Return the (X, Y) coordinate for the center point of the cell that contains the specified text.  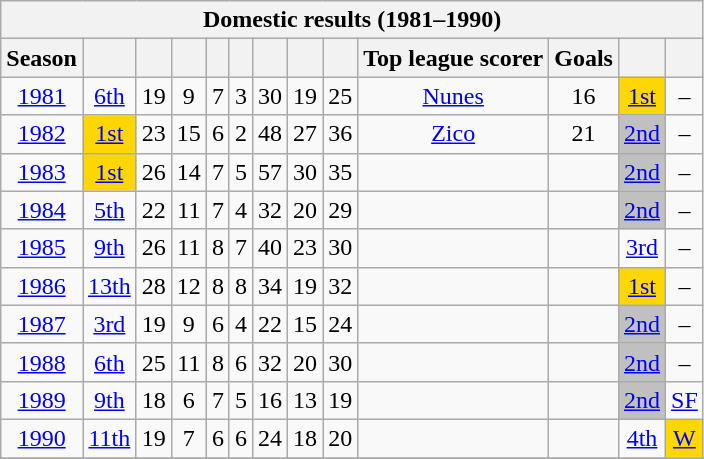
Zico (454, 134)
Domestic results (1981–1990) (352, 20)
28 (154, 286)
48 (270, 134)
1982 (42, 134)
1985 (42, 248)
Goals (584, 58)
57 (270, 172)
13th (109, 286)
34 (270, 286)
3 (240, 96)
W (685, 438)
14 (188, 172)
35 (340, 172)
29 (340, 210)
5th (109, 210)
12 (188, 286)
2 (240, 134)
21 (584, 134)
Nunes (454, 96)
1988 (42, 362)
1989 (42, 400)
1987 (42, 324)
4th (642, 438)
1981 (42, 96)
40 (270, 248)
Top league scorer (454, 58)
Season (42, 58)
36 (340, 134)
1986 (42, 286)
1984 (42, 210)
13 (306, 400)
11th (109, 438)
SF (685, 400)
1990 (42, 438)
27 (306, 134)
1983 (42, 172)
